Output the (x, y) coordinate of the center of the cell containing the given text.  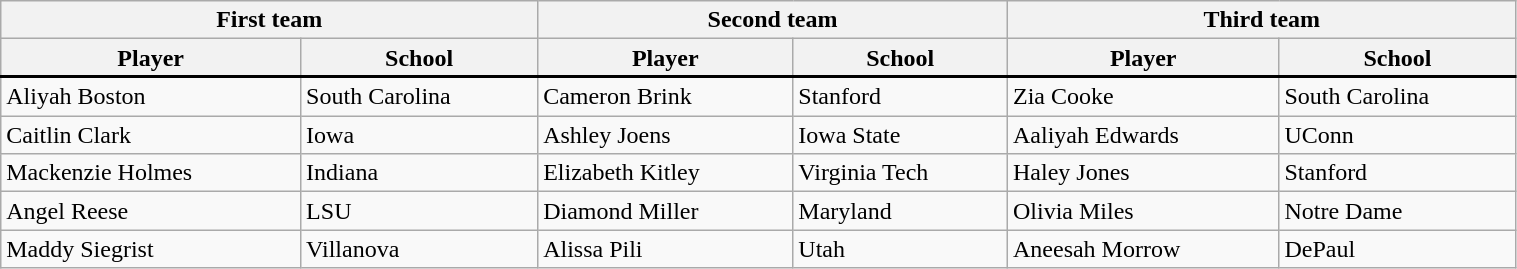
Olivia Miles (1142, 211)
DePaul (1398, 249)
Aaliyah Edwards (1142, 135)
First team (270, 20)
LSU (420, 211)
Virginia Tech (900, 173)
Haley Jones (1142, 173)
Zia Cooke (1142, 96)
Villanova (420, 249)
Aneesah Morrow (1142, 249)
Caitlin Clark (151, 135)
Mackenzie Holmes (151, 173)
Elizabeth Kitley (666, 173)
Iowa State (900, 135)
Angel Reese (151, 211)
Indiana (420, 173)
Maryland (900, 211)
Diamond Miller (666, 211)
Third team (1262, 20)
UConn (1398, 135)
Utah (900, 249)
Notre Dame (1398, 211)
Aliyah Boston (151, 96)
Ashley Joens (666, 135)
Cameron Brink (666, 96)
Alissa Pili (666, 249)
Iowa (420, 135)
Maddy Siegrist (151, 249)
Second team (773, 20)
